Scan for the cell matching the given text and deliver its [X, Y] coordinate at center. 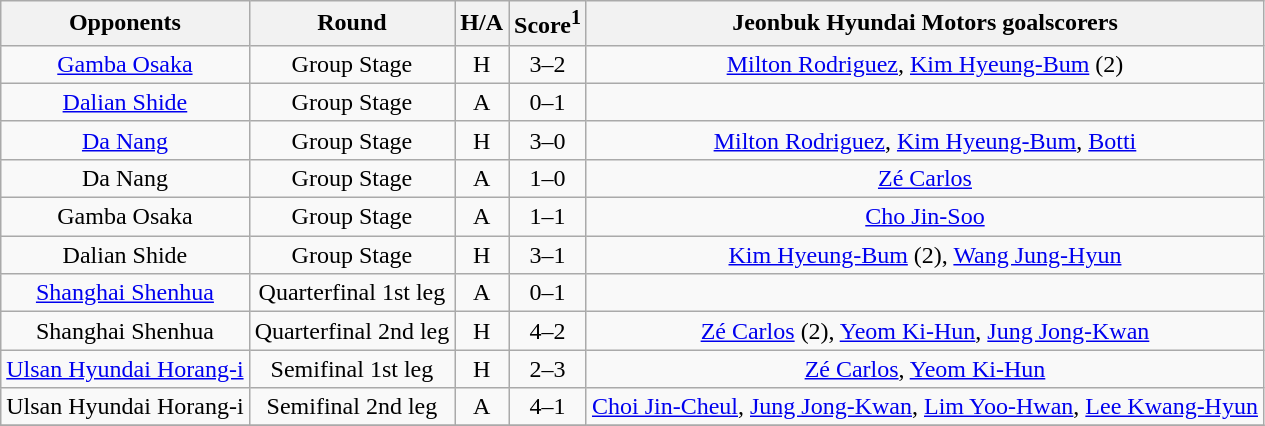
Round [352, 24]
1–0 [547, 178]
Quarterfinal 2nd leg [352, 331]
1–1 [547, 217]
Zé Carlos [924, 178]
Semifinal 1st leg [352, 369]
Milton Rodriguez, Kim Hyeung-Bum (2) [924, 64]
Cho Jin-Soo [924, 217]
Zé Carlos, Yeom Ki-Hun [924, 369]
Opponents [125, 24]
H/A [482, 24]
Jeonbuk Hyundai Motors goalscorers [924, 24]
Quarterfinal 1st leg [352, 293]
Semifinal 2nd leg [352, 407]
Choi Jin-Cheul, Jung Jong-Kwan, Lim Yoo-Hwan, Lee Kwang-Hyun [924, 407]
4–1 [547, 407]
3–0 [547, 140]
Kim Hyeung-Bum (2), Wang Jung-Hyun [924, 255]
Zé Carlos (2), Yeom Ki-Hun, Jung Jong-Kwan [924, 331]
4–2 [547, 331]
2–3 [547, 369]
Milton Rodriguez, Kim Hyeung-Bum, Botti [924, 140]
Score1 [547, 24]
3–2 [547, 64]
3–1 [547, 255]
